Search for the cell housing the specified text and yield its [x, y] center coordinate. 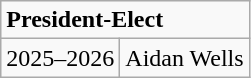
2025–2026 [60, 58]
President-Elect [125, 20]
Aidan Wells [184, 58]
